Locate the cell with the specified text and output its [x, y] center coordinate. 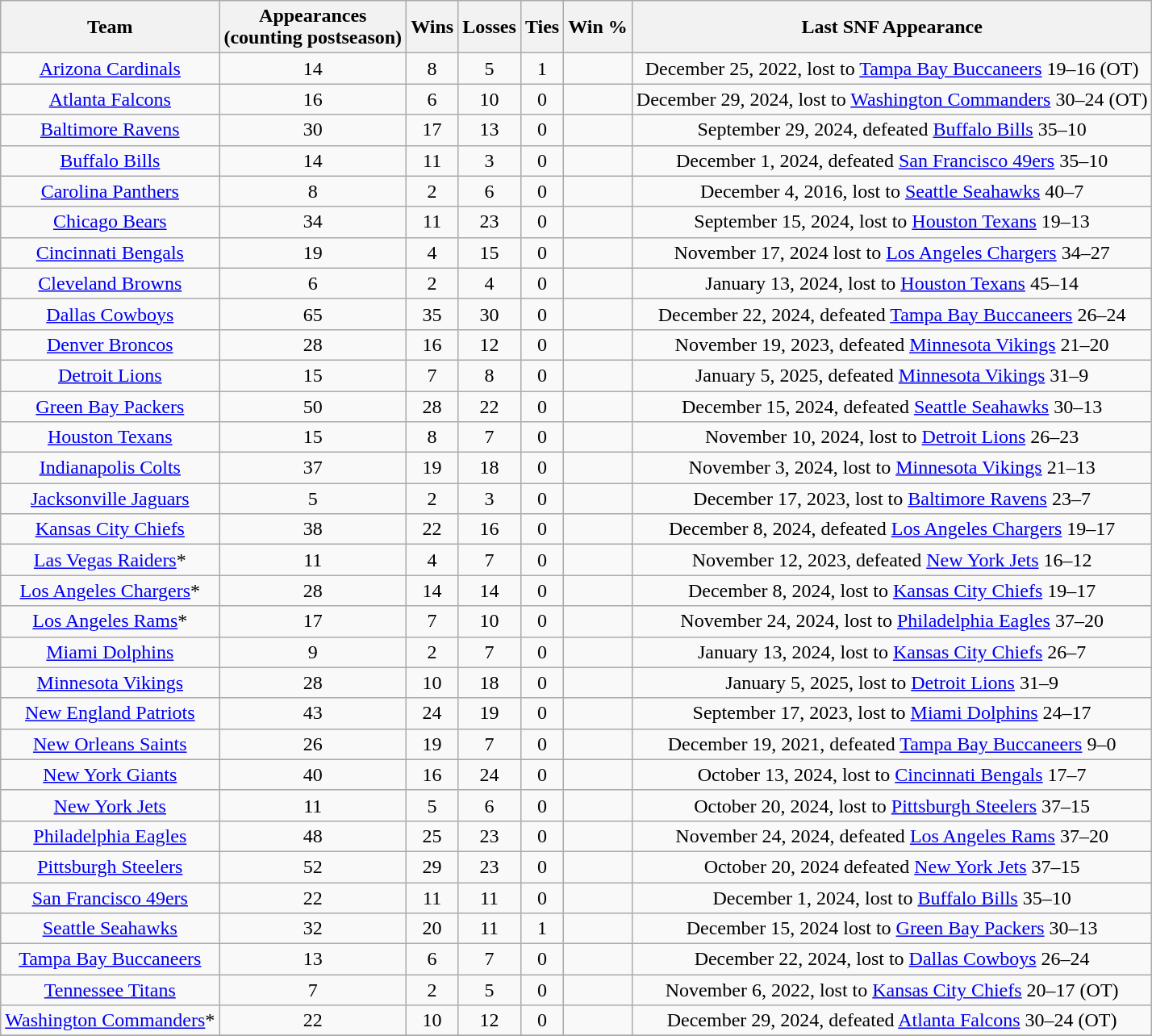
San Francisco 49ers [110, 898]
43 [313, 713]
Carolina Panthers [110, 191]
January 13, 2024, lost to Houston Texans 45–14 [892, 283]
December 8, 2024, lost to Kansas City Chiefs 19–17 [892, 591]
New York Giants [110, 775]
Appearances(counting postseason) [313, 27]
Losses [490, 27]
40 [313, 775]
December 15, 2024 lost to Green Bay Packers 30–13 [892, 929]
December 1, 2024, lost to Buffalo Bills 35–10 [892, 898]
Dallas Cowboys [110, 314]
December 17, 2023, lost to Baltimore Ravens 23–7 [892, 499]
January 5, 2025, lost to Detroit Lions 31–9 [892, 683]
Buffalo Bills [110, 161]
Los Angeles Chargers* [110, 591]
Team [110, 27]
25 [432, 836]
Wins [432, 27]
September 15, 2024, lost to Houston Texans 19–13 [892, 222]
December 29, 2024, lost to Washington Commanders 30–24 (OT) [892, 99]
November 6, 2022, lost to Kansas City Chiefs 20–17 (OT) [892, 990]
Baltimore Ravens [110, 130]
Ties [542, 27]
Arizona Cardinals [110, 69]
37 [313, 468]
Minnesota Vikings [110, 683]
December 22, 2024, lost to Dallas Cowboys 26–24 [892, 959]
Indianapolis Colts [110, 468]
Tampa Bay Buccaneers [110, 959]
Win % [599, 27]
December 25, 2022, lost to Tampa Bay Buccaneers 19–16 (OT) [892, 69]
Houston Texans [110, 437]
Las Vegas Raiders* [110, 560]
September 29, 2024, defeated Buffalo Bills 35–10 [892, 130]
50 [313, 406]
September 17, 2023, lost to Miami Dolphins 24–17 [892, 713]
Cleveland Browns [110, 283]
Green Bay Packers [110, 406]
November 10, 2024, lost to Detroit Lions 26–23 [892, 437]
December 19, 2021, defeated Tampa Bay Buccaneers 9–0 [892, 744]
35 [432, 314]
December 1, 2024, defeated San Francisco 49ers 35–10 [892, 161]
January 13, 2024, lost to Kansas City Chiefs 26–7 [892, 652]
Washington Commanders* [110, 1021]
Seattle Seahawks [110, 929]
Chicago Bears [110, 222]
Tennessee Titans [110, 990]
November 17, 2024 lost to Los Angeles Chargers 34–27 [892, 253]
December 29, 2024, defeated Atlanta Falcons 30–24 (OT) [892, 1021]
November 19, 2023, defeated Minnesota Vikings 21–20 [892, 345]
29 [432, 867]
Cincinnati Bengals [110, 253]
Los Angeles Rams* [110, 621]
December 15, 2024, defeated Seattle Seahawks 30–13 [892, 406]
November 24, 2024, defeated Los Angeles Rams 37–20 [892, 836]
Denver Broncos [110, 345]
Miami Dolphins [110, 652]
New Orleans Saints [110, 744]
48 [313, 836]
Kansas City Chiefs [110, 529]
November 24, 2024, lost to Philadelphia Eagles 37–20 [892, 621]
November 3, 2024, lost to Minnesota Vikings 21–13 [892, 468]
October 20, 2024, lost to Pittsburgh Steelers 37–15 [892, 805]
52 [313, 867]
December 22, 2024, defeated Tampa Bay Buccaneers 26–24 [892, 314]
Detroit Lions [110, 375]
December 8, 2024, defeated Los Angeles Chargers 19–17 [892, 529]
34 [313, 222]
December 4, 2016, lost to Seattle Seahawks 40–7 [892, 191]
20 [432, 929]
38 [313, 529]
32 [313, 929]
January 5, 2025, defeated Minnesota Vikings 31–9 [892, 375]
26 [313, 744]
Atlanta Falcons [110, 99]
Philadelphia Eagles [110, 836]
9 [313, 652]
Last SNF Appearance [892, 27]
65 [313, 314]
Pittsburgh Steelers [110, 867]
October 13, 2024, lost to Cincinnati Bengals 17–7 [892, 775]
October 20, 2024 defeated New York Jets 37–15 [892, 867]
Jacksonville Jaguars [110, 499]
New York Jets [110, 805]
New England Patriots [110, 713]
November 12, 2023, defeated New York Jets 16–12 [892, 560]
